For the text-containing cell, return its midpoint in (x, y) coordinate format. 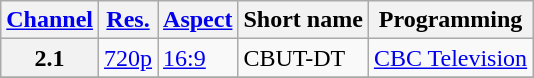
2.1 (50, 58)
Channel (50, 20)
Aspect (198, 20)
CBUT-DT (303, 58)
720p (128, 58)
16:9 (198, 58)
Short name (303, 20)
Programming (450, 20)
CBC Television (450, 58)
Res. (128, 20)
